From the cell containing the given text, extract its center point as (X, Y) coordinate. 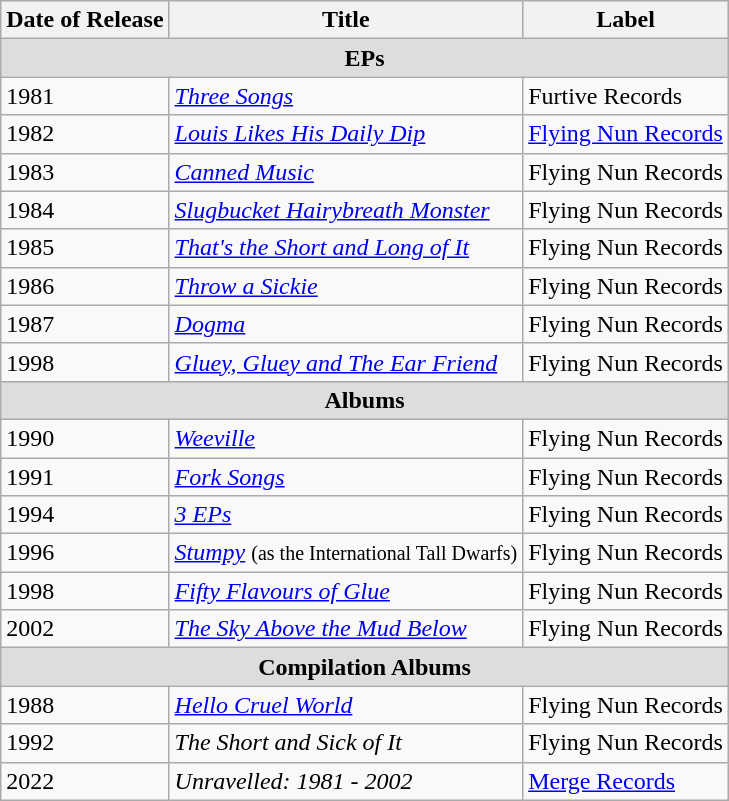
EPs (365, 58)
1984 (85, 210)
Merge Records (626, 781)
1991 (85, 477)
1987 (85, 324)
Slugbucket Hairybreath Monster (346, 210)
1985 (85, 248)
Fifty Flavours of Glue (346, 591)
1982 (85, 134)
1981 (85, 96)
3 EPs (346, 515)
1983 (85, 172)
Compilation Albums (365, 667)
Stumpy (as the International Tall Dwarfs) (346, 553)
Louis Likes His Daily Dip (346, 134)
Gluey, Gluey and The Ear Friend (346, 362)
2022 (85, 781)
Hello Cruel World (346, 705)
Label (626, 20)
Unravelled: 1981 - 2002 (346, 781)
Date of Release (85, 20)
1986 (85, 286)
The Sky Above the Mud Below (346, 629)
1988 (85, 705)
Albums (365, 400)
Title (346, 20)
Three Songs (346, 96)
Canned Music (346, 172)
1996 (85, 553)
Dogma (346, 324)
2002 (85, 629)
That's the Short and Long of It (346, 248)
1992 (85, 743)
Throw a Sickie (346, 286)
Fork Songs (346, 477)
1990 (85, 438)
1994 (85, 515)
The Short and Sick of It (346, 743)
Furtive Records (626, 96)
Weeville (346, 438)
